Search for the cell housing the specified text and yield its (x, y) center coordinate. 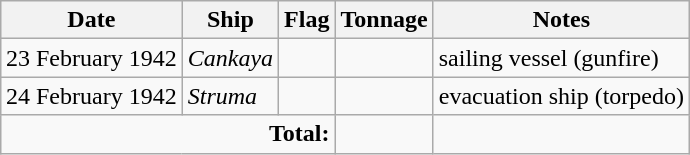
Flag (307, 20)
Notes (561, 20)
24 February 1942 (91, 96)
23 February 1942 (91, 58)
Tonnage (384, 20)
Ship (230, 20)
sailing vessel (gunfire) (561, 58)
Total: (167, 134)
Struma (230, 96)
Cankaya (230, 58)
evacuation ship (torpedo) (561, 96)
Date (91, 20)
